Capture the cell that displays the provided text and extract its (x, y) central coordinate. 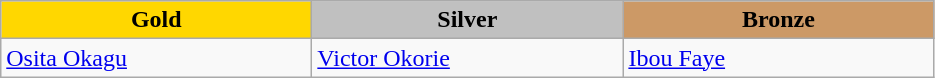
Ibou Faye (778, 58)
Gold (156, 20)
Silver (468, 20)
Bronze (778, 20)
Victor Okorie (468, 58)
Osita Okagu (156, 58)
